Return [x, y] of the center of cell containing provided text 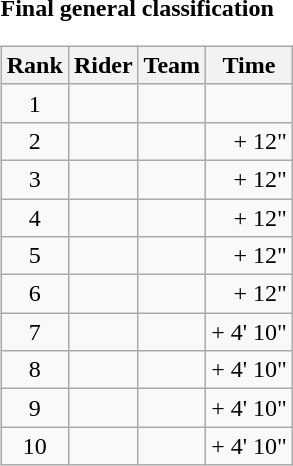
Rider [103, 65]
4 [34, 217]
Rank [34, 65]
2 [34, 141]
3 [34, 179]
1 [34, 103]
Team [172, 65]
8 [34, 370]
Time [250, 65]
5 [34, 256]
7 [34, 332]
6 [34, 294]
9 [34, 408]
10 [34, 446]
